Find where the given text appears and provide that cell's center as (x, y) coordinate. 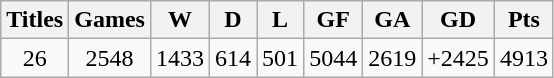
2619 (392, 58)
614 (234, 58)
Titles (35, 20)
D (234, 20)
GF (334, 20)
5044 (334, 58)
501 (280, 58)
4913 (524, 58)
2548 (110, 58)
1433 (180, 58)
L (280, 20)
Pts (524, 20)
+2425 (458, 58)
Games (110, 20)
GD (458, 20)
W (180, 20)
26 (35, 58)
GA (392, 20)
